Capture the cell that displays the provided text and extract its (X, Y) central coordinate. 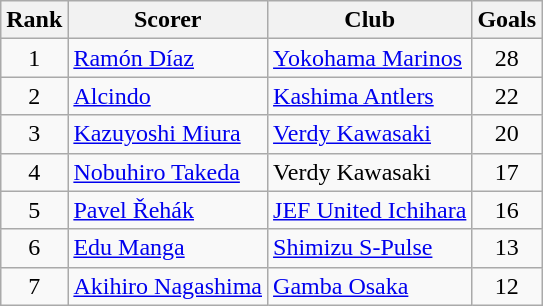
22 (507, 96)
Pavel Řehák (168, 210)
Kashima Antlers (370, 96)
2 (34, 96)
6 (34, 248)
Yokohama Marinos (370, 58)
Alcindo (168, 96)
17 (507, 172)
Kazuyoshi Miura (168, 134)
Nobuhiro Takeda (168, 172)
Scorer (168, 20)
1 (34, 58)
16 (507, 210)
Goals (507, 20)
Edu Manga (168, 248)
Club (370, 20)
Shimizu S-Pulse (370, 248)
Akihiro Nagashima (168, 286)
Rank (34, 20)
5 (34, 210)
Ramón Díaz (168, 58)
13 (507, 248)
7 (34, 286)
3 (34, 134)
Gamba Osaka (370, 286)
4 (34, 172)
20 (507, 134)
12 (507, 286)
JEF United Ichihara (370, 210)
28 (507, 58)
